Extract the (X, Y) coordinate from the center of the cell holding the provided text.  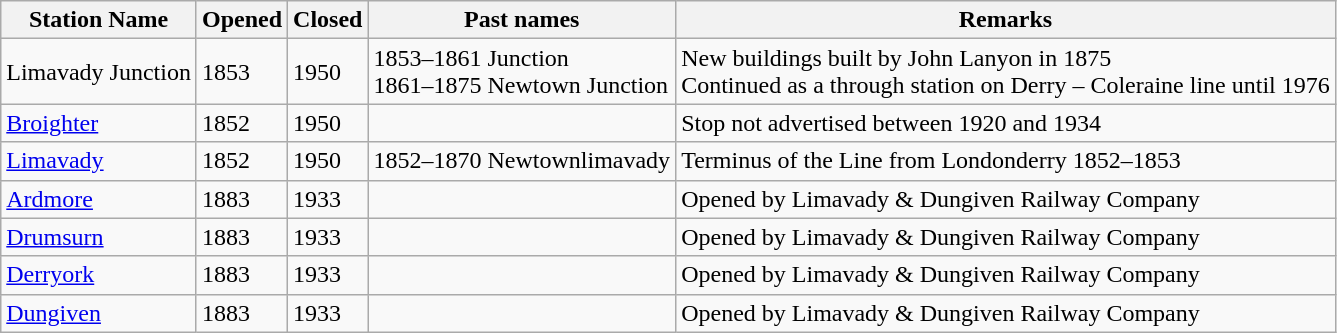
1853 (242, 72)
1853–1861 Junction1861–1875 Newtown Junction (522, 72)
Opened (242, 20)
Closed (328, 20)
Limavady Junction (99, 72)
1852–1870 Newtownlimavady (522, 161)
Limavady (99, 161)
Station Name (99, 20)
Ardmore (99, 199)
Past names (522, 20)
Broighter (99, 123)
Derryork (99, 275)
Stop not advertised between 1920 and 1934 (1006, 123)
Remarks (1006, 20)
Dungiven (99, 313)
Terminus of the Line from Londonderry 1852–1853 (1006, 161)
New buildings built by John Lanyon in 1875Continued as a through station on Derry – Coleraine line until 1976 (1006, 72)
Drumsurn (99, 237)
